Provide the (X, Y) coordinate of the cell's center where the given text is located.  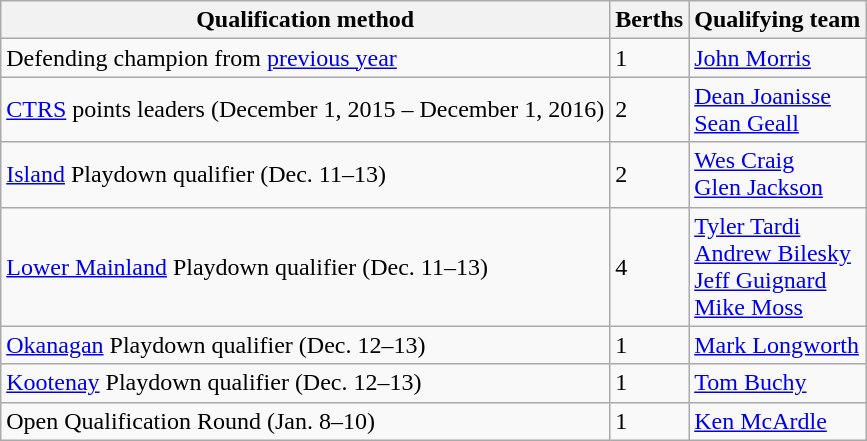
Island Playdown qualifier (Dec. 11–13) (306, 174)
Qualification method (306, 20)
Kootenay Playdown qualifier (Dec. 12–13) (306, 383)
John Morris (778, 58)
Berths (650, 20)
Qualifying team (778, 20)
Dean Joanisse Sean Geall (778, 110)
Ken McArdle (778, 421)
Wes Craig Glen Jackson (778, 174)
Okanagan Playdown qualifier (Dec. 12–13) (306, 345)
Open Qualification Round (Jan. 8–10) (306, 421)
Defending champion from previous year (306, 58)
Tyler Tardi Andrew Bilesky Jeff Guignard Mike Moss (778, 266)
CTRS points leaders (December 1, 2015 – December 1, 2016) (306, 110)
Mark Longworth (778, 345)
Lower Mainland Playdown qualifier (Dec. 11–13) (306, 266)
Tom Buchy (778, 383)
4 (650, 266)
